Provide the (X, Y) coordinate of the cell's center where the given text is located.  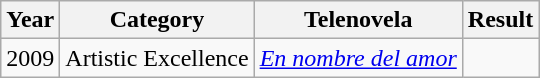
Telenovela (358, 20)
Result (500, 20)
2009 (30, 58)
Category (157, 20)
En nombre del amor (358, 58)
Year (30, 20)
Artistic Excellence (157, 58)
